Detect which cell encompasses the target text, then output its [x, y] center coordinate. 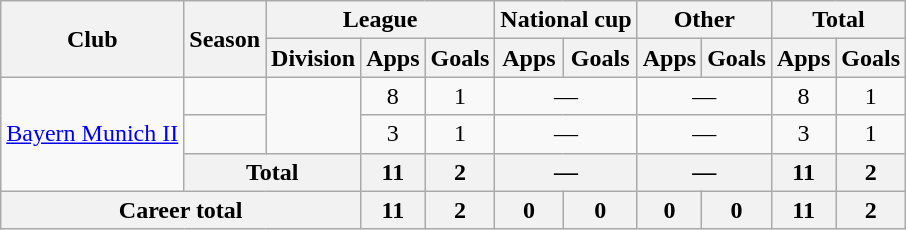
Club [92, 39]
Season [225, 39]
Career total [181, 210]
League [380, 20]
Bayern Munich II [92, 134]
Division [314, 58]
Other [704, 20]
National cup [566, 20]
